Return (x, y) of the center of cell containing provided text 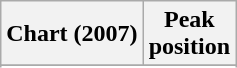
Peakposition (189, 34)
Chart (2007) (72, 34)
